Return (X, Y) of the center of cell containing provided text 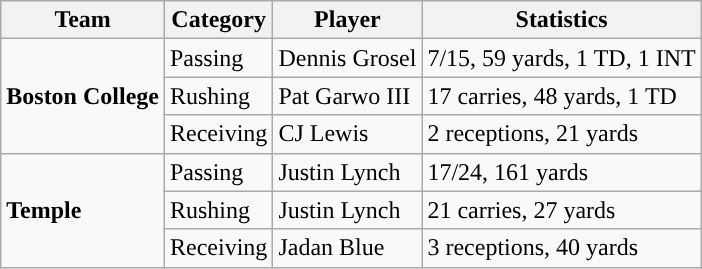
Pat Garwo III (348, 96)
17/24, 161 yards (562, 172)
Statistics (562, 20)
2 receptions, 21 yards (562, 134)
Jadan Blue (348, 248)
Player (348, 20)
Category (218, 20)
17 carries, 48 yards, 1 TD (562, 96)
CJ Lewis (348, 134)
Temple (83, 210)
7/15, 59 yards, 1 TD, 1 INT (562, 58)
21 carries, 27 yards (562, 210)
Boston College (83, 96)
Team (83, 20)
3 receptions, 40 yards (562, 248)
Dennis Grosel (348, 58)
